Capture the cell that displays the provided text and extract its [x, y] central coordinate. 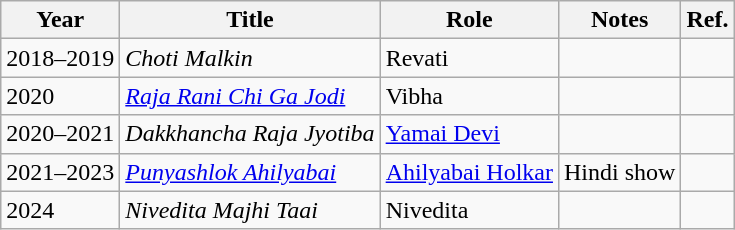
Year [60, 20]
Yamai Devi [469, 134]
2020–2021 [60, 134]
Ref. [708, 20]
Notes [619, 20]
Dakkhancha Raja Jyotiba [250, 134]
Raja Rani Chi Ga Jodi [250, 96]
Hindi show [619, 172]
Title [250, 20]
Revati [469, 58]
2020 [60, 96]
Role [469, 20]
2024 [60, 210]
2018–2019 [60, 58]
Punyashlok Ahilyabai [250, 172]
Nivedita [469, 210]
2021–2023 [60, 172]
Ahilyabai Holkar [469, 172]
Vibha [469, 96]
Nivedita Majhi Taai [250, 210]
Choti Malkin [250, 58]
